Return the [X, Y] coordinate for the center point of the cell that contains the specified text.  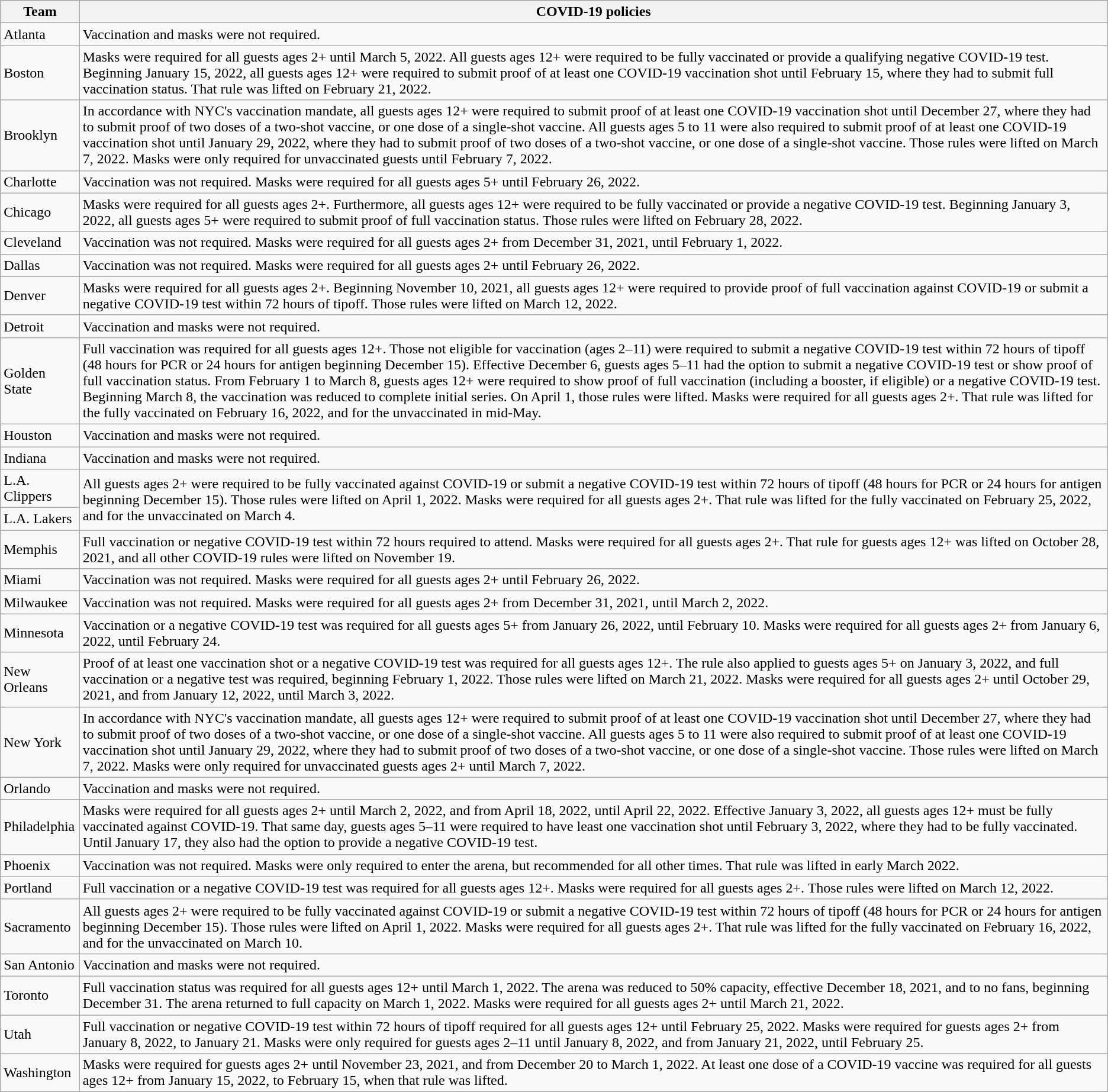
Boston [40, 73]
Detroit [40, 326]
Miami [40, 580]
COVID-19 policies [593, 12]
L.A. Lakers [40, 519]
Dallas [40, 265]
Chicago [40, 212]
Brooklyn [40, 135]
Indiana [40, 458]
Philadelphia [40, 827]
Portland [40, 888]
Team [40, 12]
L.A. Clippers [40, 489]
Houston [40, 435]
Memphis [40, 549]
Vaccination was not required. Masks were required for all guests ages 2+ from December 31, 2021, until March 2, 2022. [593, 603]
Milwaukee [40, 603]
New York [40, 742]
Toronto [40, 996]
Vaccination was not required. Masks were required for all guests ages 2+ from December 31, 2021, until February 1, 2022. [593, 243]
San Antonio [40, 965]
Sacramento [40, 926]
Vaccination was not required. Masks were required for all guests ages 5+ until February 26, 2022. [593, 182]
Cleveland [40, 243]
Minnesota [40, 633]
Orlando [40, 788]
Washington [40, 1072]
Charlotte [40, 182]
Utah [40, 1033]
New Orleans [40, 679]
Golden State [40, 381]
Denver [40, 296]
Atlanta [40, 34]
Phoenix [40, 865]
